Locate the cell with the specified text and output its [x, y] center coordinate. 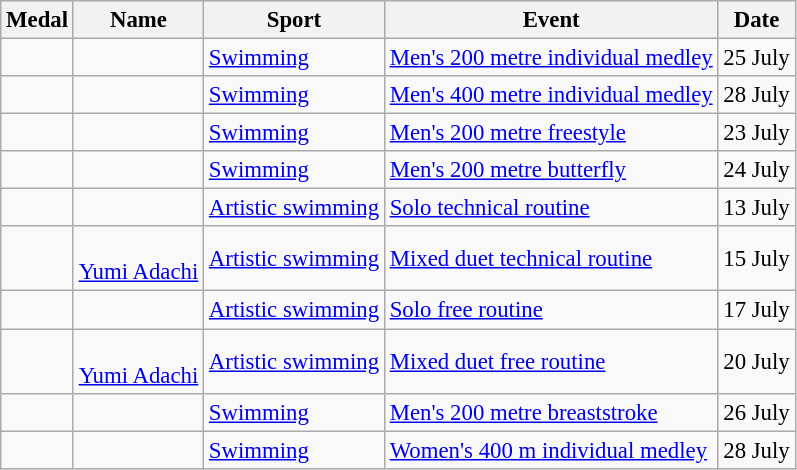
Men's 200 metre individual medley [551, 58]
Men's 200 metre breaststroke [551, 412]
13 July [756, 208]
Mixed duet technical routine [551, 258]
Men's 200 metre butterfly [551, 170]
24 July [756, 170]
Men's 200 metre freestyle [551, 133]
Event [551, 20]
26 July [756, 412]
Sport [294, 20]
Men's 400 metre individual medley [551, 95]
Name [138, 20]
Solo free routine [551, 310]
25 July [756, 58]
23 July [756, 133]
Date [756, 20]
15 July [756, 258]
Solo technical routine [551, 208]
17 July [756, 310]
Mixed duet free routine [551, 362]
Medal [38, 20]
Women's 400 m individual medley [551, 450]
20 July [756, 362]
